Output the [X, Y] coordinate of the center of the cell containing the given text.  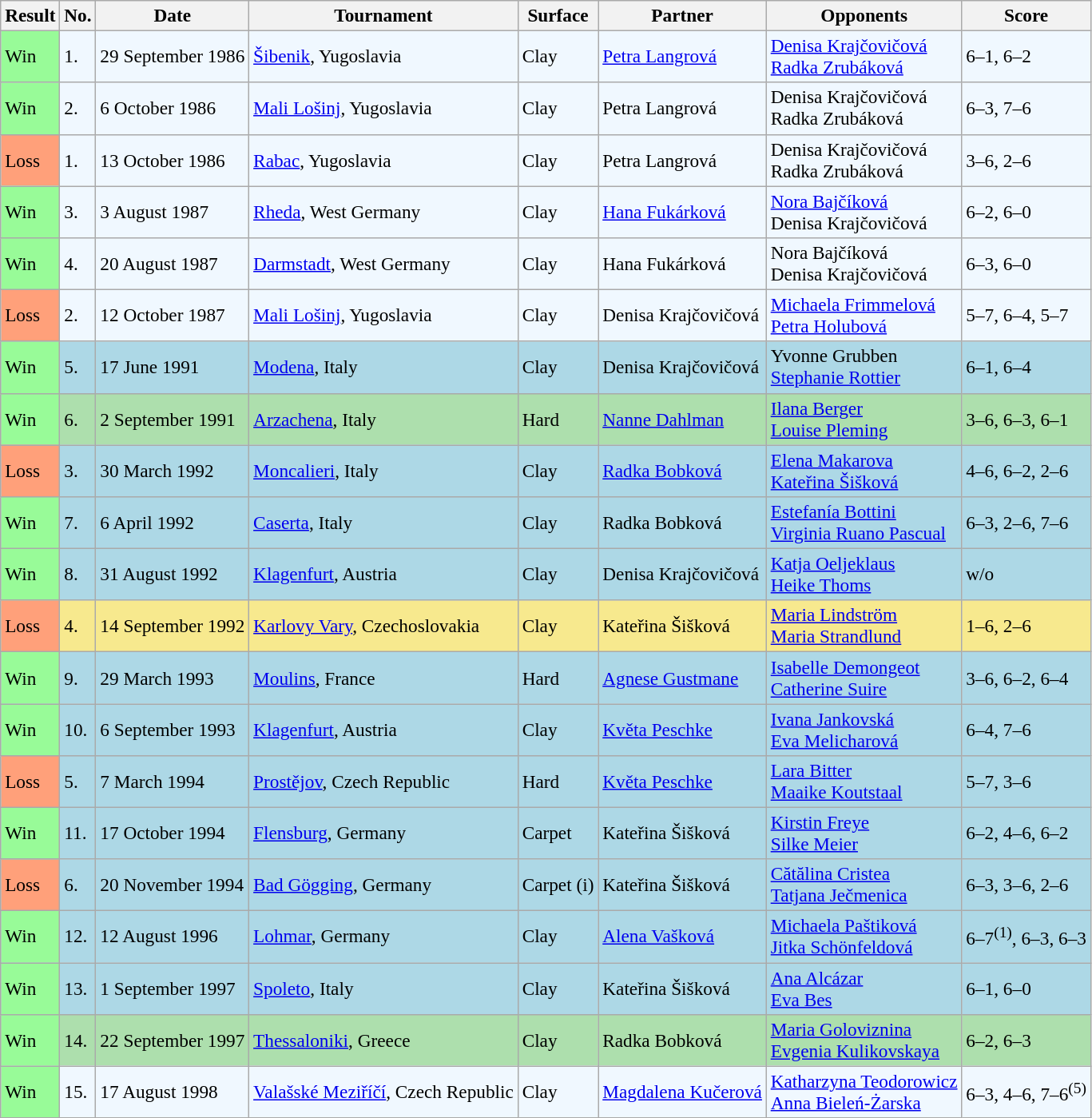
Arzachena, Italy [383, 419]
6–4, 7–6 [1026, 729]
Result [30, 15]
Lara Bitter Maaike Koutstaal [864, 782]
6–7(1), 6–3, 6–3 [1026, 937]
Spoleto, Italy [383, 988]
w/o [1026, 574]
Score [1026, 15]
11. [78, 833]
Katja Oeljeklaus Heike Thoms [864, 574]
Kirstin Freye Silke Meier [864, 833]
9. [78, 678]
Maria Lindström Maria Strandlund [864, 627]
3–6, 2–6 [1026, 160]
6–2, 4–6, 6–2 [1026, 833]
6–1, 6–4 [1026, 368]
Karlovy Vary, Czechoslovakia [383, 627]
12 October 1987 [173, 315]
6–3, 6–0 [1026, 264]
7. [78, 523]
14 September 1992 [173, 627]
20 November 1994 [173, 885]
12 August 1996 [173, 937]
Moncalieri, Italy [383, 470]
6–3, 4–6, 7–6(5) [1026, 1092]
No. [78, 15]
Carpet (i) [558, 885]
6–2, 6–0 [1026, 211]
12. [78, 937]
15. [78, 1092]
Ivana Jankovská Eva Melicharová [864, 729]
Magdalena Kučerová [682, 1092]
Darmstadt, West Germany [383, 264]
30 March 1992 [173, 470]
Cătălina Cristea Tatjana Ječmenica [864, 885]
6–1, 6–0 [1026, 988]
22 September 1997 [173, 1040]
29 March 1993 [173, 678]
Opponents [864, 15]
Surface [558, 15]
Flensburg, Germany [383, 833]
Ana Alcázar Eva Bes [864, 988]
Rabac, Yugoslavia [383, 160]
Moulins, France [383, 678]
6–3, 3–6, 2–6 [1026, 885]
Tournament [383, 15]
6 September 1993 [173, 729]
4–6, 6–2, 2–6 [1026, 470]
Šibenik, Yugoslavia [383, 56]
Katharzyna Teodorowicz Anna Bieleń-Żarska [864, 1092]
6–3, 2–6, 7–6 [1026, 523]
Valašské Meziříčí, Czech Republic [383, 1092]
14. [78, 1040]
1 September 1997 [173, 988]
Estefanía Bottini Virginia Ruano Pascual [864, 523]
6 April 1992 [173, 523]
6 October 1986 [173, 109]
Rheda, West Germany [383, 211]
5–7, 6–4, 5–7 [1026, 315]
6–3, 7–6 [1026, 109]
3–6, 6–3, 6–1 [1026, 419]
Thessaloniki, Greece [383, 1040]
Partner [682, 15]
10. [78, 729]
5–7, 3–6 [1026, 782]
Maria Goloviznina Evgenia Kulikovskaya [864, 1040]
Modena, Italy [383, 368]
2 September 1991 [173, 419]
29 September 1986 [173, 56]
1–6, 2–6 [1026, 627]
Lohmar, Germany [383, 937]
17 October 1994 [173, 833]
6–1, 6–2 [1026, 56]
13 October 1986 [173, 160]
Caserta, Italy [383, 523]
6–2, 6–3 [1026, 1040]
Carpet [558, 833]
Agnese Gustmane [682, 678]
8. [78, 574]
Nanne Dahlman [682, 419]
Yvonne Grubben Stephanie Rottier [864, 368]
3 August 1987 [173, 211]
Elena Makarova Kateřina Šišková [864, 470]
7 March 1994 [173, 782]
13. [78, 988]
Bad Gögging, Germany [383, 885]
17 August 1998 [173, 1092]
3–6, 6–2, 6–4 [1026, 678]
Michaela Frimmelová Petra Holubová [864, 315]
Ilana Berger Louise Pleming [864, 419]
Isabelle Demongeot Catherine Suire [864, 678]
20 August 1987 [173, 264]
Prostějov, Czech Republic [383, 782]
Michaela Paštiková Jitka Schönfeldová [864, 937]
Alena Vašková [682, 937]
17 June 1991 [173, 368]
31 August 1992 [173, 574]
Date [173, 15]
